For the text-containing cell, return its midpoint in (x, y) coordinate format. 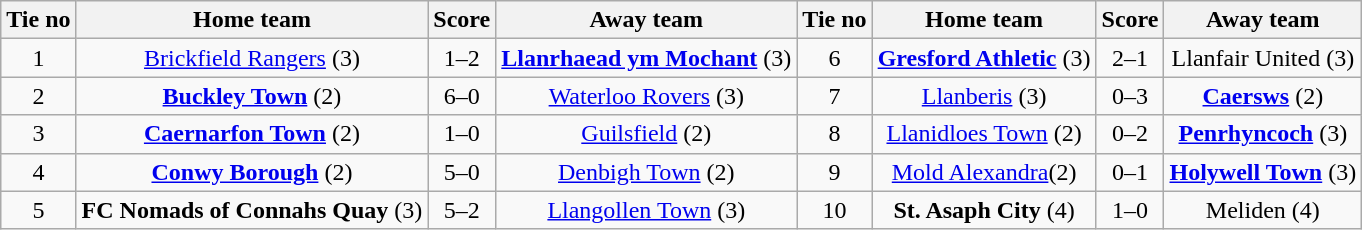
5 (38, 210)
5–0 (462, 172)
10 (834, 210)
Llanberis (3) (984, 96)
0–3 (1130, 96)
St. Asaph City (4) (984, 210)
Denbigh Town (2) (646, 172)
Caernarfon Town (2) (252, 134)
1–2 (462, 58)
7 (834, 96)
0–1 (1130, 172)
6–0 (462, 96)
Buckley Town (2) (252, 96)
Waterloo Rovers (3) (646, 96)
Caersws (2) (1263, 96)
4 (38, 172)
Conwy Borough (2) (252, 172)
6 (834, 58)
FC Nomads of Connahs Quay (3) (252, 210)
Meliden (4) (1263, 210)
Mold Alexandra(2) (984, 172)
8 (834, 134)
Llangollen Town (3) (646, 210)
9 (834, 172)
2 (38, 96)
3 (38, 134)
Llanfair United (3) (1263, 58)
Gresford Athletic (3) (984, 58)
2–1 (1130, 58)
Holywell Town (3) (1263, 172)
Llanidloes Town (2) (984, 134)
Penrhyncoch (3) (1263, 134)
Guilsfield (2) (646, 134)
Brickfield Rangers (3) (252, 58)
1 (38, 58)
0–2 (1130, 134)
5–2 (462, 210)
Llanrhaead ym Mochant (3) (646, 58)
